Detect which cell encompasses the target text, then output its [x, y] center coordinate. 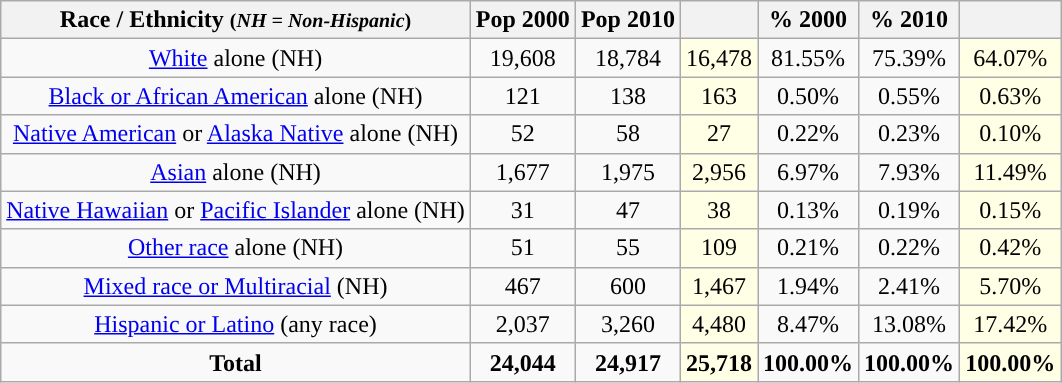
0.21% [808, 248]
16,478 [718, 58]
0.42% [1010, 248]
Black or African American alone (NH) [236, 96]
5.70% [1010, 286]
Native Hawaiian or Pacific Islander alone (NH) [236, 210]
24,917 [628, 362]
19,608 [522, 58]
1.94% [808, 286]
Total [236, 362]
7.93% [910, 172]
% 2010 [910, 20]
109 [718, 248]
6.97% [808, 172]
31 [522, 210]
0.15% [1010, 210]
Race / Ethnicity (NH = Non-Hispanic) [236, 20]
Pop 2010 [628, 20]
1,467 [718, 286]
55 [628, 248]
24,044 [522, 362]
64.07% [1010, 58]
8.47% [808, 324]
Native American or Alaska Native alone (NH) [236, 134]
2.41% [910, 286]
3,260 [628, 324]
2,956 [718, 172]
Pop 2000 [522, 20]
81.55% [808, 58]
Asian alone (NH) [236, 172]
467 [522, 286]
4,480 [718, 324]
51 [522, 248]
0.50% [808, 96]
163 [718, 96]
1,975 [628, 172]
75.39% [910, 58]
25,718 [718, 362]
2,037 [522, 324]
17.42% [1010, 324]
0.10% [1010, 134]
52 [522, 134]
1,677 [522, 172]
Hispanic or Latino (any race) [236, 324]
0.23% [910, 134]
13.08% [910, 324]
138 [628, 96]
0.63% [1010, 96]
38 [718, 210]
58 [628, 134]
Mixed race or Multiracial (NH) [236, 286]
0.19% [910, 210]
18,784 [628, 58]
600 [628, 286]
% 2000 [808, 20]
Other race alone (NH) [236, 248]
121 [522, 96]
White alone (NH) [236, 58]
0.13% [808, 210]
0.55% [910, 96]
27 [718, 134]
47 [628, 210]
11.49% [1010, 172]
